Provide the [x, y] coordinate of the cell's center where the given text is located.  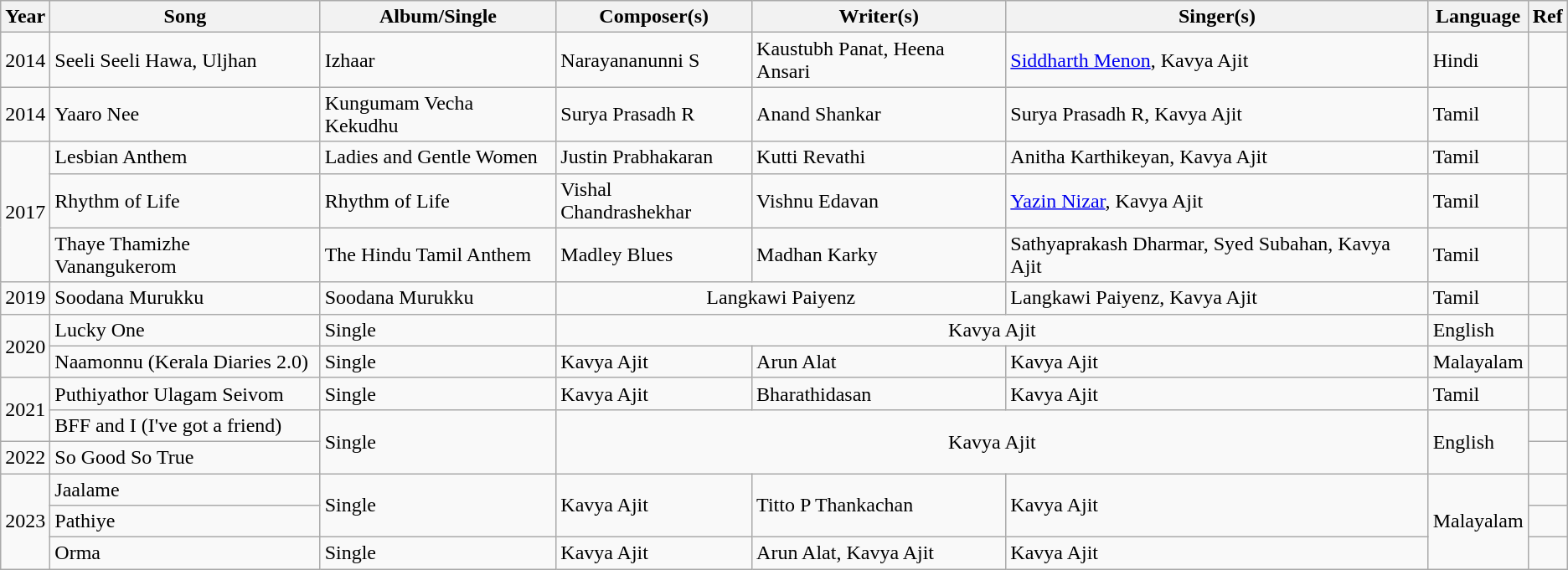
Yazin Nizar, Kavya Ajit [1217, 201]
Langkawi Paiyenz, Kavya Ajit [1217, 298]
Composer(s) [654, 17]
Bharathidasan [879, 393]
Narayananunni S [654, 60]
Arun Alat, Kavya Ajit [879, 553]
The Hindu Tamil Anthem [438, 254]
2020 [25, 346]
Puthiyathor Ulagam Seivom [185, 393]
Anand Shankar [879, 114]
Naamonnu (Kerala Diaries 2.0) [185, 362]
Sathyaprakash Dharmar, Syed Subahan, Kavya Ajit [1217, 254]
Langkawi Paiyenz [781, 298]
Writer(s) [879, 17]
Vishnu Edavan [879, 201]
Madley Blues [654, 254]
Hindi [1478, 60]
2022 [25, 457]
2017 [25, 212]
2023 [25, 521]
Language [1478, 17]
Song [185, 17]
Ref [1548, 17]
Year [25, 17]
Justin Prabhakaran [654, 157]
So Good So True [185, 457]
Kutti Revathi [879, 157]
Kungumam Vecha Kekudhu [438, 114]
Surya Prasadh R, Kavya Ajit [1217, 114]
Orma [185, 553]
Madhan Karky [879, 254]
Seeli Seeli Hawa, Uljhan [185, 60]
Lesbian Anthem [185, 157]
Jaalame [185, 490]
2021 [25, 409]
Titto P Thankachan [879, 506]
Thaye Thamizhe Vanangukerom [185, 254]
Album/Single [438, 17]
Anitha Karthikeyan, Kavya Ajit [1217, 157]
Vishal Chandrashekhar [654, 201]
Ladies and Gentle Women [438, 157]
Surya Prasadh R [654, 114]
Pathiye [185, 521]
Singer(s) [1217, 17]
BFF and I (I've got a friend) [185, 425]
Lucky One [185, 330]
Izhaar [438, 60]
Kaustubh Panat, Heena Ansari [879, 60]
Siddharth Menon, Kavya Ajit [1217, 60]
2019 [25, 298]
Yaaro Nee [185, 114]
Arun Alat [879, 362]
